Find where the given text appears and provide that cell's center as (X, Y) coordinate. 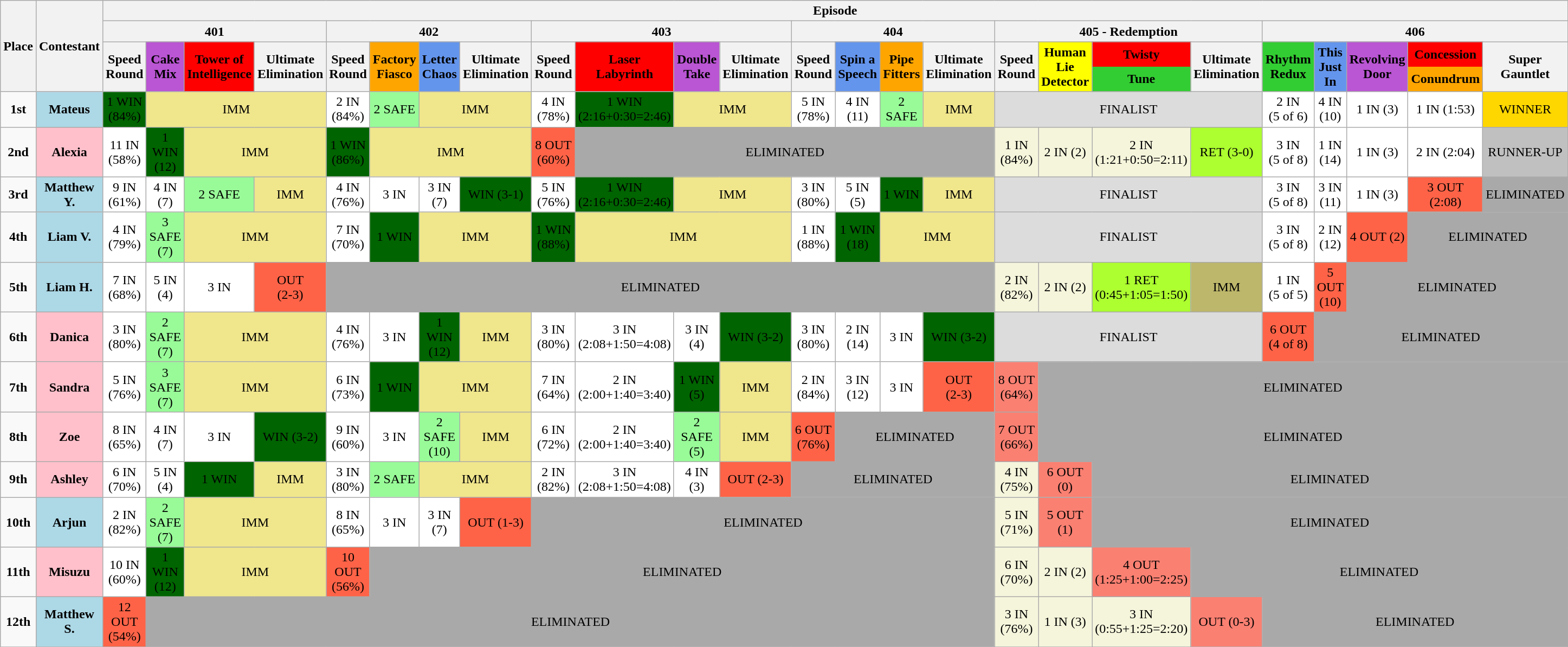
2 IN (1:21+0:50=2:11) (1141, 152)
10 IN (60%) (125, 572)
7 IN (68%) (125, 287)
LaserLabyrinth (624, 67)
404 (893, 31)
WIN (3-1) (495, 194)
OUT (2-3) (756, 479)
4 IN (3) (696, 479)
4 IN (75%) (1016, 479)
5 OUT (1) (1066, 522)
5 IN (71%) (1016, 522)
Spin aSpeech (857, 67)
8 OUT (64%) (1016, 387)
Mateus (69, 110)
10th (18, 522)
1 IN (84%) (1016, 152)
2 IN (12) (1330, 237)
Danica (69, 337)
Misuzu (69, 572)
Twisty (1141, 54)
Arjun (69, 522)
405 - Redemption (1128, 31)
6 OUT(4 of 8) (1288, 337)
5 IN (78%) (813, 110)
LetterChaos (439, 67)
9th (18, 479)
8 OUT (60%) (553, 152)
Sandra (69, 387)
1 IN(5 of 5) (1288, 287)
Liam V. (69, 237)
8th (18, 437)
5 OUT (10) (1330, 287)
FactoryFiasco (395, 67)
3 IN (76%) (1016, 622)
6 OUT (0) (1066, 479)
Matthew Y. (69, 194)
DoubleTake (696, 67)
1 WIN (18) (857, 237)
Super Gauntlet (1525, 67)
5th (18, 287)
4 IN (10) (1330, 110)
10 OUT (56%) (348, 572)
3 IN (12) (857, 387)
Zoe (69, 437)
6th (18, 337)
Conundrum (1446, 79)
6 OUT (76%) (813, 437)
1 RET (0:45+1:05=1:50) (1141, 287)
PipeFitters (902, 67)
4 OUT (1:25+1:00=2:25) (1141, 572)
9 IN (61%) (125, 194)
Liam H. (69, 287)
RevolvingDoor (1377, 67)
Tune (1141, 79)
5 IN (5) (857, 194)
401 (215, 31)
11 IN (58%) (125, 152)
2 SAFE (5) (696, 437)
3 IN (0:55+1:25=2:20) (1141, 622)
Human LieDetector (1066, 67)
1 WIN (5) (696, 387)
12 OUT (54%) (125, 622)
1 IN (14) (1330, 152)
RET (3-0) (1227, 152)
OUT (1-3) (495, 522)
2 IN (14) (857, 337)
1 IN (88%) (813, 237)
WINNER (1525, 110)
Ashley (69, 479)
Tower ofIntelligence (220, 67)
Contestant (69, 46)
4 IN (79%) (125, 237)
1 WIN (84%) (125, 110)
Episode (836, 11)
CakeMix (165, 67)
Concession (1446, 54)
RhythmRedux (1288, 67)
1 WIN (88%) (553, 237)
3 OUT (2:08) (1446, 194)
4 OUT (2) (1377, 237)
7 OUT (66%) (1016, 437)
7 IN (64%) (553, 387)
12th (18, 622)
ThisJust In (1330, 67)
2 SAFE (10) (439, 437)
3 IN (11) (1330, 194)
9 IN (60%) (348, 437)
406 (1415, 31)
OUT (0-3) (1227, 622)
2 IN (2:04) (1446, 152)
7th (18, 387)
2nd (18, 152)
Alexia (69, 152)
Matthew S. (69, 622)
7 IN (70%) (348, 237)
Place (18, 46)
1 IN (1:53) (1446, 110)
1 WIN (86%) (348, 152)
3 IN (4) (696, 337)
1st (18, 110)
6 IN (72%) (553, 437)
2 IN(5 of 6) (1288, 110)
4th (18, 237)
403 (661, 31)
6 IN (73%) (348, 387)
11th (18, 572)
402 (429, 31)
4 IN (78%) (553, 110)
3rd (18, 194)
RUNNER-UP (1525, 152)
4 IN (11) (857, 110)
